Identify which cell holds the provided text, then report its [x, y] central coordinate. 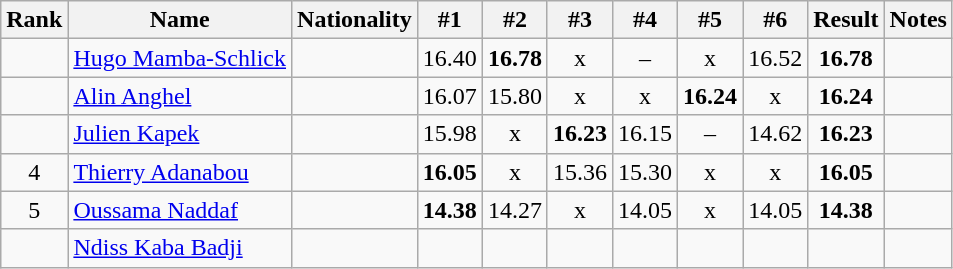
#5 [710, 20]
14.27 [514, 210]
4 [34, 172]
15.80 [514, 96]
Hugo Mamba-Schlick [180, 58]
Nationality [355, 20]
Name [180, 20]
Result [846, 20]
Oussama Naddaf [180, 210]
#1 [450, 20]
14.62 [776, 134]
16.07 [450, 96]
Notes [918, 20]
16.15 [644, 134]
#3 [580, 20]
5 [34, 210]
16.40 [450, 58]
#4 [644, 20]
Alin Anghel [180, 96]
Ndiss Kaba Badji [180, 248]
Rank [34, 20]
15.30 [644, 172]
16.52 [776, 58]
#6 [776, 20]
Thierry Adanabou [180, 172]
Julien Kapek [180, 134]
15.36 [580, 172]
15.98 [450, 134]
#2 [514, 20]
